Extract the [X, Y] coordinate from the center of the cell holding the provided text.  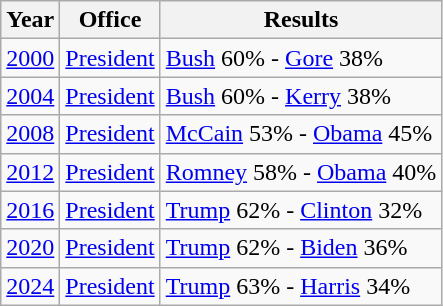
2004 [30, 96]
2016 [30, 210]
Trump 62% - Clinton 32% [301, 210]
Trump 62% - Biden 36% [301, 248]
2020 [30, 248]
Results [301, 20]
2024 [30, 286]
2012 [30, 172]
Year [30, 20]
Bush 60% - Gore 38% [301, 58]
McCain 53% - Obama 45% [301, 134]
2008 [30, 134]
Office [110, 20]
Bush 60% - Kerry 38% [301, 96]
Romney 58% - Obama 40% [301, 172]
2000 [30, 58]
Trump 63% - Harris 34% [301, 286]
